Locate the cell with the specified text and output its (X, Y) center coordinate. 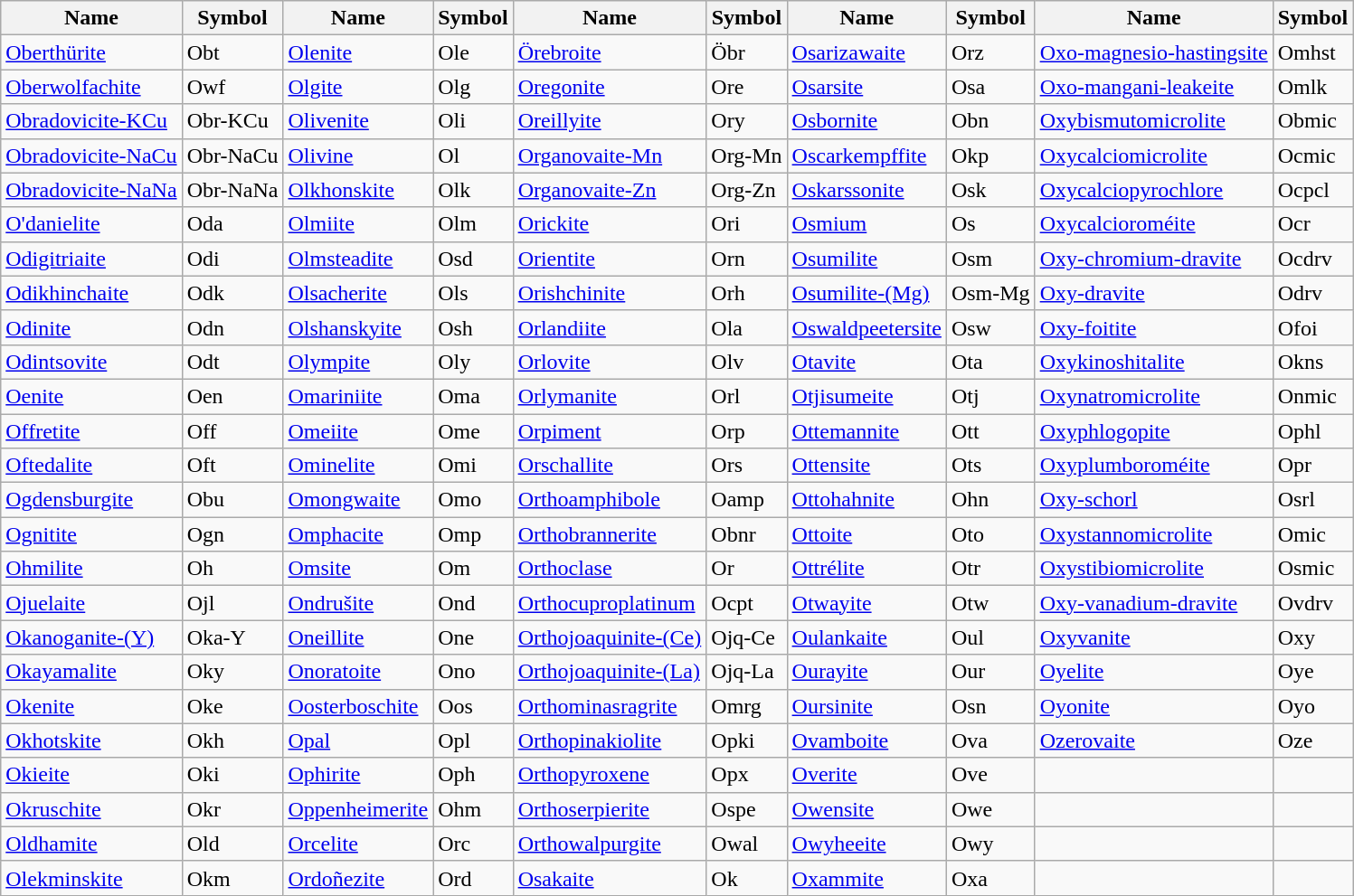
Odintsovite (91, 362)
Okayamalite (91, 672)
Opr (1312, 466)
Obnr (747, 534)
Oxycalciomicrolite (1154, 156)
Osarizawaite (866, 52)
Obn (990, 121)
Oxyvanite (1154, 637)
Omlk (1312, 87)
Olshanskyite (358, 327)
Okieite (91, 775)
Ourayite (866, 672)
Onmic (1312, 396)
Oki (232, 775)
Olm (473, 224)
Ottemannite (866, 431)
Owf (232, 87)
Okr (232, 809)
Our (990, 672)
Ome (473, 431)
Orlymanite (610, 396)
Organovaite-Mn (610, 156)
Orh (747, 293)
Ogn (232, 534)
Oregonite (610, 87)
O'danielite (91, 224)
Offretite (91, 431)
Odikhinchaite (91, 293)
Okm (232, 878)
Orthoclase (610, 569)
Orickite (610, 224)
Ord (473, 878)
Opal (358, 740)
Ojuelaite (91, 603)
Oh (232, 569)
Odk (232, 293)
Orl (747, 396)
Oberthürite (91, 52)
Oye (1312, 672)
Osumilite-(Mg) (866, 293)
Orthojoaquinite-(La) (610, 672)
Oxy-vanadium-dravite (1154, 603)
Ohn (990, 500)
Old (232, 844)
Owal (747, 844)
Ophirite (358, 775)
Ots (990, 466)
Oto (990, 534)
Orthopyroxene (610, 775)
Ota (990, 362)
Onoratoite (358, 672)
Oxystannomicrolite (1154, 534)
Okhotskite (91, 740)
Okenite (91, 706)
Omhst (1312, 52)
Örebroite (610, 52)
Oxynatromicrolite (1154, 396)
Ognitite (91, 534)
Oph (473, 775)
Odt (232, 362)
Owe (990, 809)
Orpiment (610, 431)
Omongwaite (358, 500)
Oxy (1312, 637)
Obr-KCu (232, 121)
Okp (990, 156)
Osakaite (610, 878)
Omeiite (358, 431)
Ore (747, 87)
Omic (1312, 534)
Oenite (91, 396)
Owensite (866, 809)
Or (747, 569)
Ondrušite (358, 603)
Osmic (1312, 569)
Oxyplumboroméite (1154, 466)
Ocpt (747, 603)
Oursinite (866, 706)
Oreillyite (610, 121)
Oda (232, 224)
Ova (990, 740)
Ofoi (1312, 327)
Ojl (232, 603)
Orientite (610, 259)
Obu (232, 500)
Obradovicite-NaNa (91, 190)
Orthopinakiolite (610, 740)
Obr-NaCu (232, 156)
Ott (990, 431)
Oxy-schorl (1154, 500)
Oxy-chromium-dravite (1154, 259)
Ovdrv (1312, 603)
Ohm (473, 809)
Orthominasragrite (610, 706)
Orlandiite (610, 327)
Oldhamite (91, 844)
Okh (232, 740)
Osumilite (866, 259)
Oxyphlogopite (1154, 431)
Ory (747, 121)
Orschallite (610, 466)
Odrv (1312, 293)
Obt (232, 52)
Off (232, 431)
Opx (747, 775)
Oxammite (866, 878)
Ottrélite (866, 569)
Ovamboite (866, 740)
Otwayite (866, 603)
Oft (232, 466)
Organovaite-Zn (610, 190)
Oamp (747, 500)
Oxykinoshitalite (1154, 362)
Olg (473, 87)
Oli (473, 121)
Olivenite (358, 121)
Oberwolfachite (91, 87)
Ozerovaite (1154, 740)
Oscarkempffite (866, 156)
Ojq-La (747, 672)
Obradovicite-NaCu (91, 156)
Ole (473, 52)
Odigitriaite (91, 259)
Osarsite (866, 87)
Oppenheimerite (358, 809)
Orthoserpierite (610, 809)
Olekminskite (91, 878)
Oftedalite (91, 466)
Overite (866, 775)
Ohmilite (91, 569)
Ori (747, 224)
Olkhonskite (358, 190)
Oxycalcioroméite (1154, 224)
Oka-Y (232, 637)
Osn (990, 706)
Oke (232, 706)
Otw (990, 603)
Oul (990, 637)
Olv (747, 362)
Oze (1312, 740)
Ol (473, 156)
Oulankaite (866, 637)
Orcelite (358, 844)
Olsacherite (358, 293)
Om (473, 569)
Org-Zn (747, 190)
Okanoganite-(Y) (91, 637)
Ogdensburgite (91, 500)
Omo (473, 500)
Oma (473, 396)
Oyonite (1154, 706)
Olmsteadite (358, 259)
Ond (473, 603)
Ola (747, 327)
Oky (232, 672)
Ottohahnite (866, 500)
Ojq-Ce (747, 637)
Oxa (990, 878)
Osm (990, 259)
Ophl (1312, 431)
Omphacite (358, 534)
Olenite (358, 52)
Obr-NaNa (232, 190)
Oxo-mangani-leakeite (1154, 87)
Omariniite (358, 396)
Olk (473, 190)
Ospe (747, 809)
Ordoñezite (358, 878)
Obmic (1312, 121)
Orishchinite (610, 293)
Odi (232, 259)
Ottensite (866, 466)
Ono (473, 672)
Ove (990, 775)
Oyo (1312, 706)
One (473, 637)
Orthobrannerite (610, 534)
Osd (473, 259)
Owyheeite (866, 844)
Oxo-magnesio-hastingsite (1154, 52)
Osw (990, 327)
Öbr (747, 52)
Oxy-foitite (1154, 327)
Oos (473, 706)
Opki (747, 740)
Oxycalciopyrochlore (1154, 190)
Oen (232, 396)
Otjisumeite (866, 396)
Odinite (91, 327)
Omsite (358, 569)
Omrg (747, 706)
Orthowalpurgite (610, 844)
Osm-Mg (990, 293)
Otj (990, 396)
Okns (1312, 362)
Oxystibiomicrolite (1154, 569)
Osbornite (866, 121)
Okruschite (91, 809)
Osmium (866, 224)
Orz (990, 52)
Osh (473, 327)
Olmiite (358, 224)
Odn (232, 327)
Ocdrv (1312, 259)
Oosterboschite (358, 706)
Orp (747, 431)
Olivine (358, 156)
Opl (473, 740)
Owy (990, 844)
Orthoamphibole (610, 500)
Omp (473, 534)
Olgite (358, 87)
Osk (990, 190)
Orc (473, 844)
Oxybismutomicrolite (1154, 121)
Ols (473, 293)
Orthojoaquinite-(Ce) (610, 637)
Os (990, 224)
Ottoite (866, 534)
Olympite (358, 362)
Oneillite (358, 637)
Orthocuproplatinum (610, 603)
Oswaldpeetersite (866, 327)
Omi (473, 466)
Ominelite (358, 466)
Oskarssonite (866, 190)
Osa (990, 87)
Otavite (866, 362)
Ok (747, 878)
Obradovicite-KCu (91, 121)
Orn (747, 259)
Ocpcl (1312, 190)
Org-Mn (747, 156)
Oly (473, 362)
Orlovite (610, 362)
Ocmic (1312, 156)
Ocr (1312, 224)
Osrl (1312, 500)
Ors (747, 466)
Otr (990, 569)
Oxy-dravite (1154, 293)
Oyelite (1154, 672)
